Return [x, y] of the center of cell containing provided text 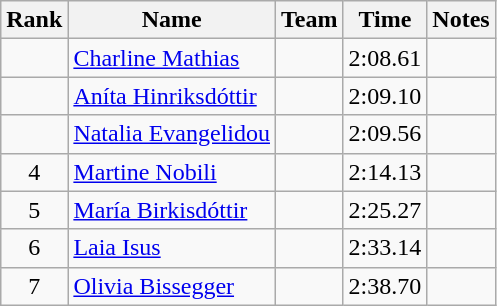
Olivia Bissegger [172, 286]
2:33.14 [385, 248]
Martine Nobili [172, 172]
6 [34, 248]
María Birkisdóttir [172, 210]
Aníta Hinriksdóttir [172, 96]
Name [172, 20]
Rank [34, 20]
Charline Mathias [172, 58]
5 [34, 210]
4 [34, 172]
2:09.10 [385, 96]
Team [310, 20]
2:14.13 [385, 172]
2:25.27 [385, 210]
2:09.56 [385, 134]
Laia Isus [172, 248]
Time [385, 20]
Natalia Evangelidou [172, 134]
7 [34, 286]
2:08.61 [385, 58]
2:38.70 [385, 286]
Notes [461, 20]
